Extract the (x, y) coordinate from the center of the cell holding the provided text.  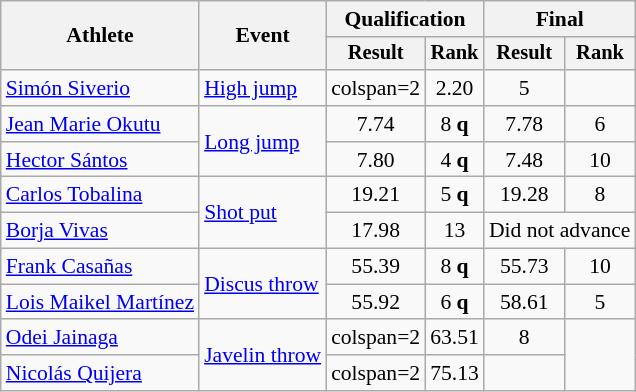
7.48 (524, 160)
Hector Sántos (100, 160)
Javelin throw (262, 356)
Frank Casañas (100, 267)
55.73 (524, 267)
63.51 (454, 338)
Did not advance (560, 231)
7.80 (376, 160)
Discus throw (262, 284)
6 (600, 124)
Nicolás Quijera (100, 373)
Carlos Tobalina (100, 195)
7.74 (376, 124)
High jump (262, 88)
58.61 (524, 302)
Athlete (100, 36)
Jean Marie Okutu (100, 124)
55.92 (376, 302)
5 q (454, 195)
Qualification (405, 19)
7.78 (524, 124)
75.13 (454, 373)
2.20 (454, 88)
Odei Jainaga (100, 338)
19.28 (524, 195)
Event (262, 36)
Final (560, 19)
55.39 (376, 267)
Lois Maikel Martínez (100, 302)
Borja Vivas (100, 231)
Simón Siverio (100, 88)
19.21 (376, 195)
Long jump (262, 142)
13 (454, 231)
Shot put (262, 212)
17.98 (376, 231)
6 q (454, 302)
4 q (454, 160)
